Search for the cell housing the specified text and yield its [X, Y] center coordinate. 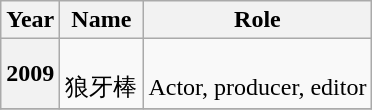
Actor, producer, editor [258, 74]
2009 [30, 74]
Role [258, 20]
Year [30, 20]
Name [102, 20]
狼牙棒 [102, 74]
